Capture the cell that displays the provided text and extract its [x, y] central coordinate. 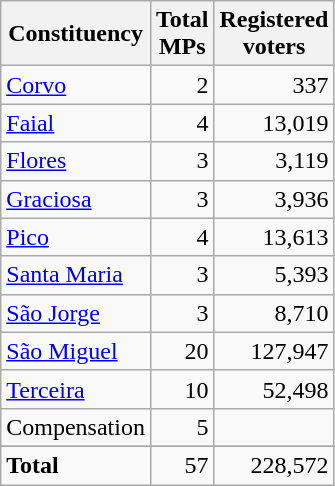
337 [274, 85]
Compensation [76, 427]
Registeredvoters [274, 34]
Total MPs [182, 34]
127,947 [274, 351]
São Jorge [76, 313]
Constituency [76, 34]
São Miguel [76, 351]
5,393 [274, 275]
Graciosa [76, 199]
Terceira [76, 389]
5 [182, 427]
Corvo [76, 85]
Flores [76, 161]
Faial [76, 123]
13,019 [274, 123]
228,572 [274, 465]
Santa Maria [76, 275]
20 [182, 351]
Total [76, 465]
3,119 [274, 161]
10 [182, 389]
2 [182, 85]
52,498 [274, 389]
13,613 [274, 237]
57 [182, 465]
Pico [76, 237]
3,936 [274, 199]
8,710 [274, 313]
